Detect which cell encompasses the target text, then output its (x, y) center coordinate. 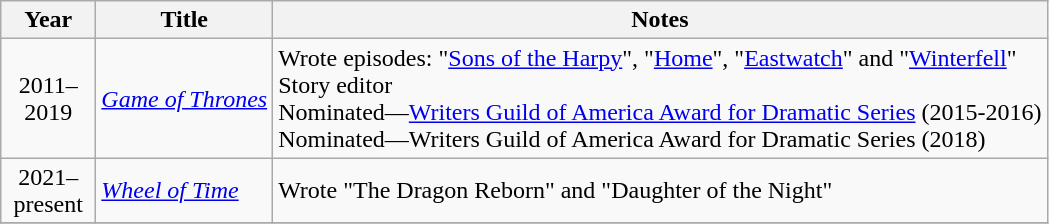
Game of Thrones (184, 98)
Year (48, 20)
Title (184, 20)
Notes (660, 20)
2021–present (48, 190)
2011–2019 (48, 98)
Wrote "The Dragon Reborn" and "Daughter of the Night" (660, 190)
Wheel of Time (184, 190)
